For the text-containing cell, return its midpoint in [X, Y] coordinate format. 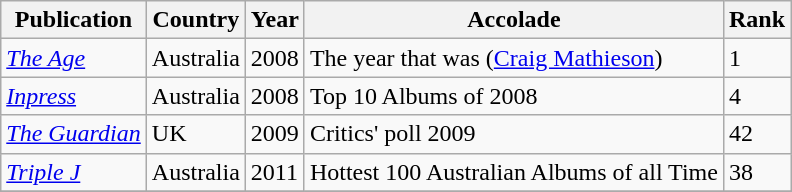
2009 [274, 134]
1 [756, 58]
Country [196, 20]
Accolade [514, 20]
38 [756, 172]
4 [756, 96]
42 [756, 134]
Rank [756, 20]
The Age [74, 58]
Hottest 100 Australian Albums of all Time [514, 172]
UK [196, 134]
2011 [274, 172]
Year [274, 20]
Top 10 Albums of 2008 [514, 96]
The Guardian [74, 134]
Critics' poll 2009 [514, 134]
Inpress [74, 96]
The year that was (Craig Mathieson) [514, 58]
Publication [74, 20]
Triple J [74, 172]
